Provide the [X, Y] coordinate of the cell's center where the given text is located.  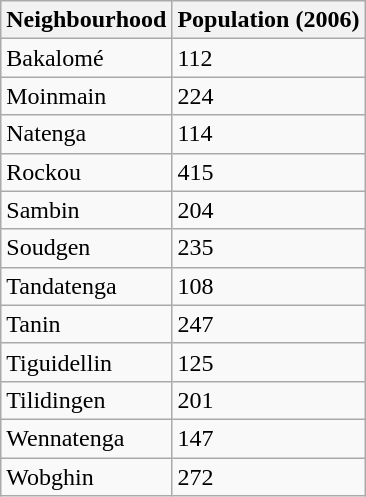
204 [268, 210]
112 [268, 58]
Rockou [86, 172]
125 [268, 362]
415 [268, 172]
Wennatenga [86, 438]
Tilidingen [86, 400]
224 [268, 96]
Neighbourhood [86, 20]
Tiguidellin [86, 362]
Bakalomé [86, 58]
Sambin [86, 210]
114 [268, 134]
Population (2006) [268, 20]
272 [268, 477]
108 [268, 286]
Natenga [86, 134]
Tandatenga [86, 286]
147 [268, 438]
Wobghin [86, 477]
247 [268, 324]
201 [268, 400]
235 [268, 248]
Moinmain [86, 96]
Tanin [86, 324]
Soudgen [86, 248]
